Scan for the cell matching the given text and deliver its [X, Y] coordinate at center. 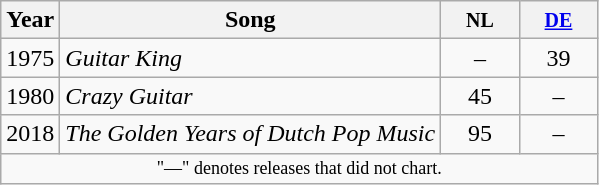
39 [558, 58]
2018 [30, 134]
"—" denotes releases that did not chart. [300, 168]
Guitar King [250, 58]
Song [250, 20]
1980 [30, 96]
Year [30, 20]
1975 [30, 58]
95 [480, 134]
Crazy Guitar [250, 96]
DE [558, 20]
NL [480, 20]
45 [480, 96]
The Golden Years of Dutch Pop Music [250, 134]
